For the text-containing cell, return its midpoint in (X, Y) coordinate format. 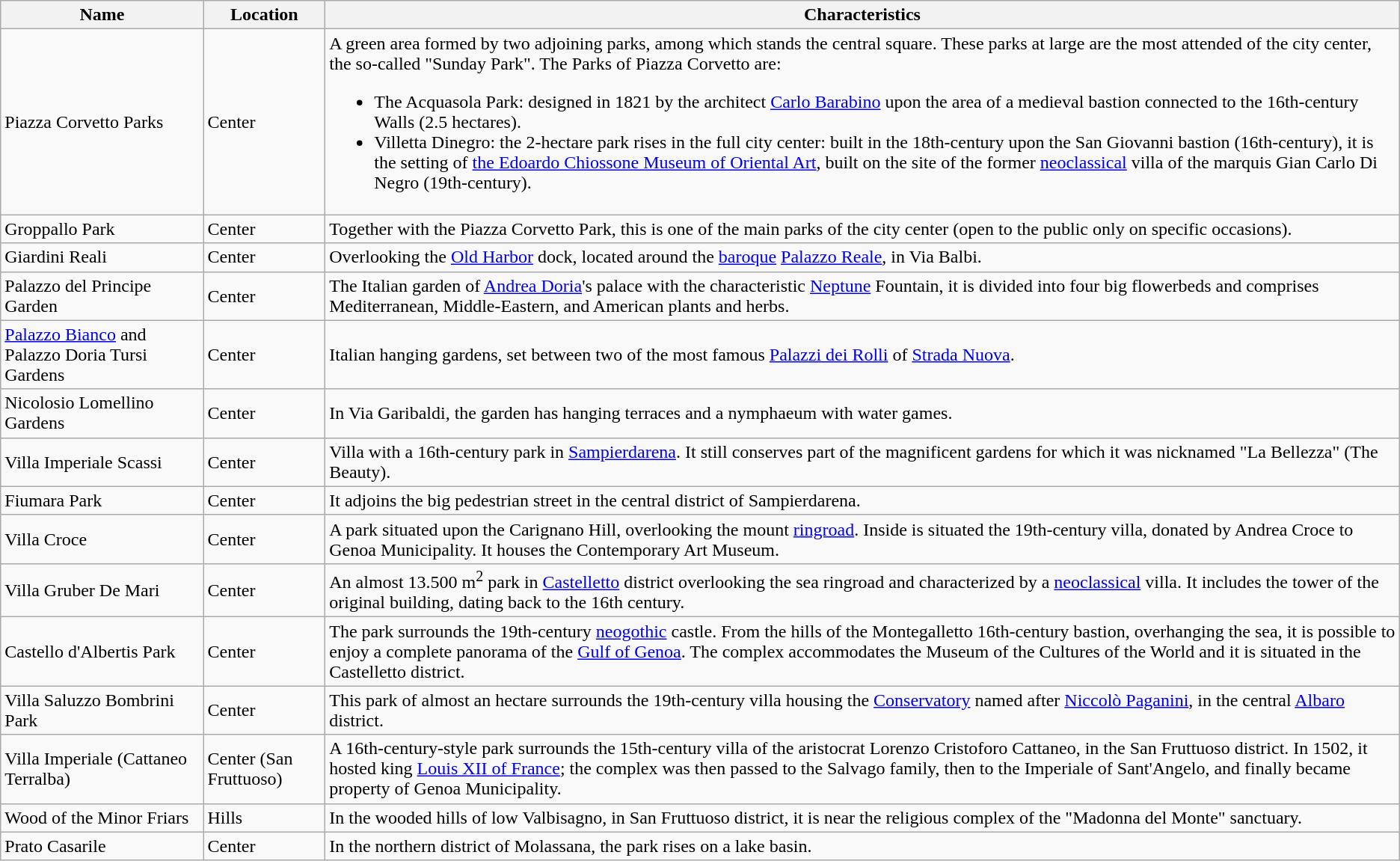
Prato Casarile (102, 846)
Giardini Reali (102, 257)
Hills (265, 818)
In Via Garibaldi, the garden has hanging terraces and a nymphaeum with water games. (863, 413)
Fiumara Park (102, 500)
Italian hanging gardens, set between two of the most famous Palazzi dei Rolli of Strada Nuova. (863, 355)
Palazzo Bianco and Palazzo Doria Tursi Gardens (102, 355)
Characteristics (863, 15)
Wood of the Minor Friars (102, 818)
Location (265, 15)
Villa Imperiale Scassi (102, 462)
In the wooded hills of low Valbisagno, in San Fruttuoso district, it is near the religious complex of the "Madonna del Monte" sanctuary. (863, 818)
Villa Gruber De Mari (102, 590)
Nicolosio Lomellino Gardens (102, 413)
Groppallo Park (102, 229)
Palazzo del Principe Garden (102, 296)
It adjoins the big pedestrian street in the central district of Sampierdarena. (863, 500)
Villa Imperiale (Cattaneo Terralba) (102, 769)
Center (San Fruttuoso) (265, 769)
Castello d'Albertis Park (102, 652)
Villa Saluzzo Bombrini Park (102, 711)
Name (102, 15)
In the northern district of Molassana, the park rises on a lake basin. (863, 846)
Overlooking the Old Harbor dock, located around the baroque Palazzo Reale, in Via Balbi. (863, 257)
Villa Croce (102, 539)
Together with the Piazza Corvetto Park, this is one of the main parks of the city center (open to the public only on specific occasions). (863, 229)
Piazza Corvetto Parks (102, 122)
